For the text-containing cell, return its midpoint in (X, Y) coordinate format. 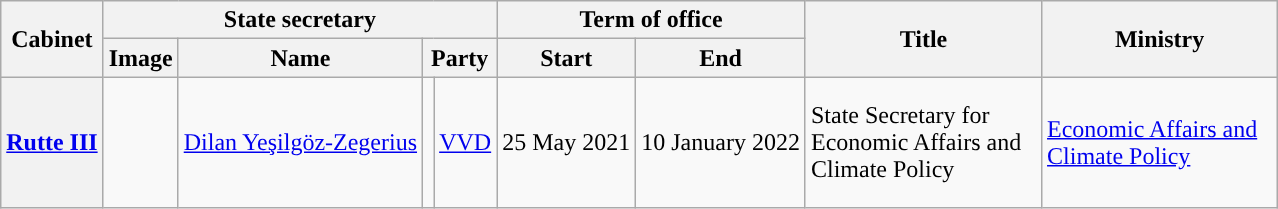
Name (300, 58)
Image (140, 58)
Term of office (652, 20)
Rutte III (52, 142)
Title (923, 39)
Start (566, 58)
Party (460, 58)
10 January 2022 (721, 142)
Ministry (1160, 39)
Economic Affairs and Climate Policy (1160, 142)
Cabinet (52, 39)
25 May 2021 (566, 142)
State secretary (300, 20)
VVD (466, 142)
State Secretary for Economic Affairs and Climate Policy (923, 142)
End (721, 58)
Dilan Yeşilgöz-Zegerius (300, 142)
